Detect which cell encompasses the target text, then output its (X, Y) center coordinate. 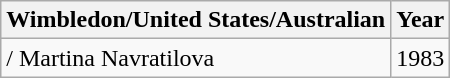
1983 (420, 58)
/ Martina Navratilova (196, 58)
Year (420, 20)
Wimbledon/United States/Australian (196, 20)
